Search for the cell housing the specified text and yield its [x, y] center coordinate. 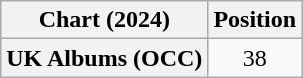
Position [255, 20]
38 [255, 58]
Chart (2024) [104, 20]
UK Albums (OCC) [104, 58]
